For the text-containing cell, return its midpoint in (X, Y) coordinate format. 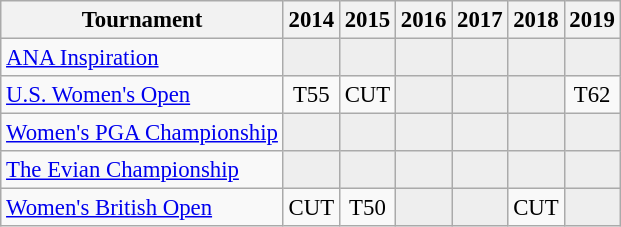
T62 (592, 95)
The Evian Championship (142, 170)
U.S. Women's Open (142, 95)
2014 (311, 20)
Women's British Open (142, 208)
T50 (367, 208)
Tournament (142, 20)
ANA Inspiration (142, 58)
2019 (592, 20)
2015 (367, 20)
T55 (311, 95)
Women's PGA Championship (142, 133)
2017 (480, 20)
2016 (424, 20)
2018 (536, 20)
